Return [x, y] of the center of cell containing provided text 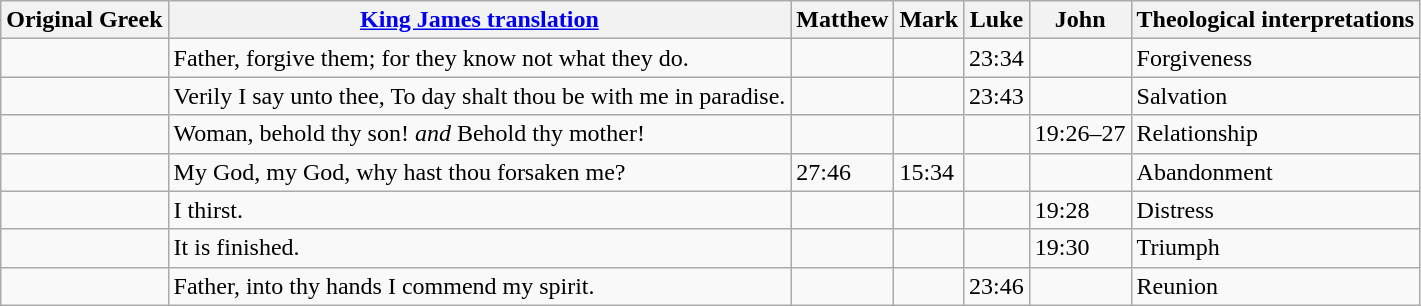
15:34 [929, 172]
Salvation [1276, 96]
19:30 [1080, 248]
19:28 [1080, 210]
Matthew [842, 20]
Father, into thy hands I commend my spirit. [480, 286]
Woman, behold thy son! and Behold thy mother! [480, 134]
Distress [1276, 210]
It is finished. [480, 248]
Relationship [1276, 134]
Abandonment [1276, 172]
Luke [997, 20]
Theological interpretations [1276, 20]
Forgiveness [1276, 58]
My God, my God, why hast thou forsaken me? [480, 172]
Mark [929, 20]
Triumph [1276, 248]
John [1080, 20]
23:46 [997, 286]
Original Greek [84, 20]
King James translation [480, 20]
19:26–27 [1080, 134]
23:34 [997, 58]
Reunion [1276, 286]
27:46 [842, 172]
23:43 [997, 96]
Father, forgive them; for they know not what they do. [480, 58]
I thirst. [480, 210]
Verily I say unto thee, To day shalt thou be with me in paradise. [480, 96]
